Search for the cell housing the specified text and yield its (x, y) center coordinate. 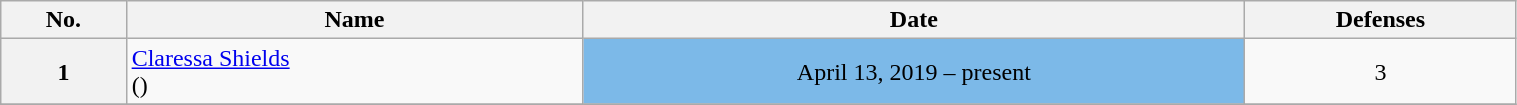
3 (1380, 72)
No. (64, 20)
1 (64, 72)
Date (914, 20)
April 13, 2019 – present (914, 72)
Claressa Shields() (354, 72)
Defenses (1380, 20)
Name (354, 20)
